Provide the (x, y) coordinate of the cell's center where the given text is located.  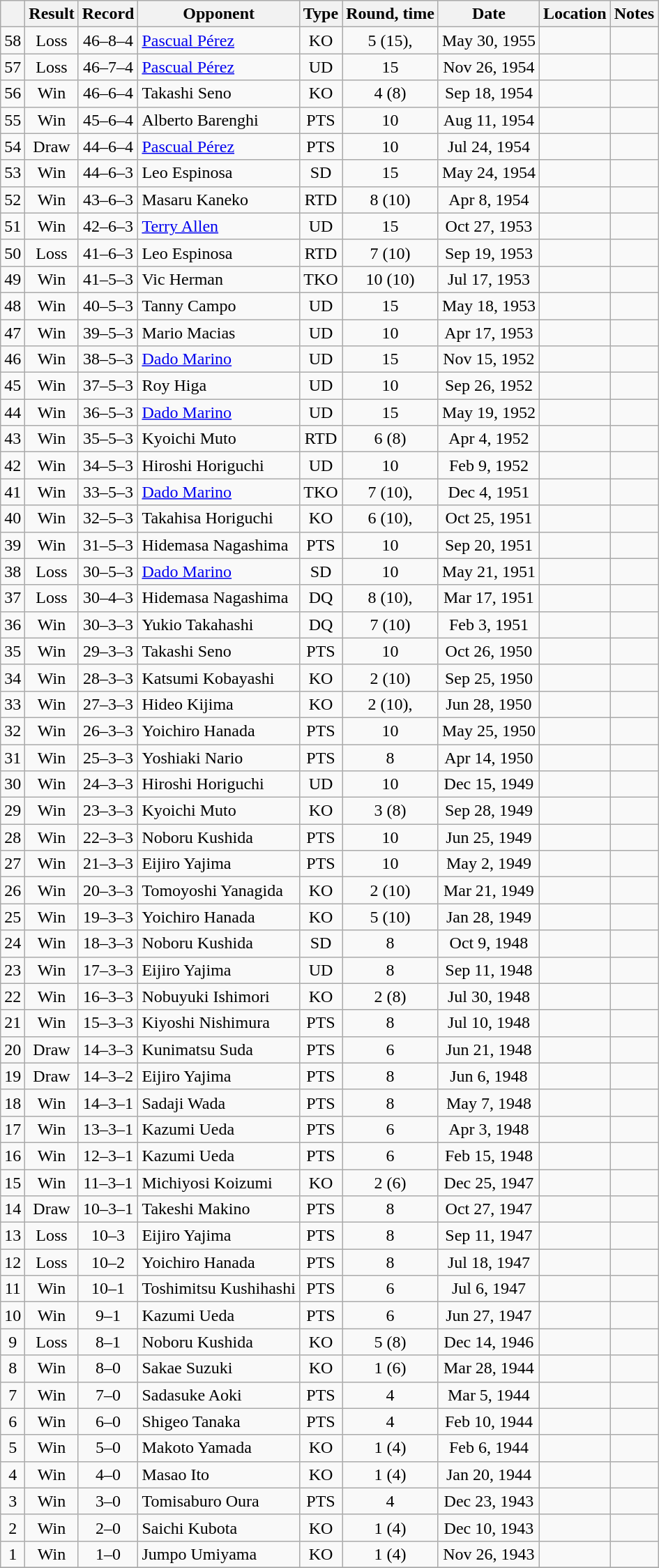
Roy Higa (219, 386)
Katsumi Kobayashi (219, 678)
10 (10) (391, 279)
16–3–3 (108, 996)
Jan 28, 1949 (488, 917)
8 (10), (391, 598)
Feb 6, 1944 (488, 1448)
24–3–3 (108, 784)
18 (13, 1103)
1 (13, 1554)
Saichi Kubota (219, 1528)
Masaru Kaneko (219, 200)
Location (575, 14)
Oct 26, 1950 (488, 651)
44–6–3 (108, 173)
Yukio Takahashi (219, 625)
22 (13, 996)
48 (13, 306)
40 (13, 518)
Oct 25, 1951 (488, 518)
28–3–3 (108, 678)
39 (13, 545)
2 (10), (391, 704)
33–5–3 (108, 492)
44–6–4 (108, 147)
30 (13, 784)
Oct 27, 1953 (488, 226)
Dec 10, 1943 (488, 1528)
Apr 4, 1952 (488, 439)
19–3–3 (108, 917)
58 (13, 40)
30–4–3 (108, 598)
9–1 (108, 1315)
42–6–3 (108, 226)
25–3–3 (108, 757)
36 (13, 625)
Vic Herman (219, 279)
Alberto Barenghi (219, 120)
16 (13, 1156)
32 (13, 731)
Shigeo Tanaka (219, 1421)
5 (13, 1448)
32–5–3 (108, 518)
May 2, 1949 (488, 864)
2–0 (108, 1528)
Sadasuke Aoki (219, 1395)
13 (13, 1236)
Michiyosi Koizumi (219, 1183)
Jun 21, 1948 (488, 1050)
14–3–3 (108, 1050)
Sep 11, 1948 (488, 970)
4–0 (108, 1474)
6–0 (108, 1421)
27–3–3 (108, 704)
54 (13, 147)
31–5–3 (108, 545)
44 (13, 412)
Dec 4, 1951 (488, 492)
Tanny Campo (219, 306)
Mar 5, 1944 (488, 1395)
Feb 9, 1952 (488, 465)
7 (10), (391, 492)
Jumpo Umiyama (219, 1554)
Oct 27, 1947 (488, 1209)
Jan 20, 1944 (488, 1474)
Jun 25, 1949 (488, 837)
Terry Allen (219, 226)
14 (13, 1209)
Apr 14, 1950 (488, 757)
45–6–4 (108, 120)
56 (13, 94)
Nobuyuki Ishimori (219, 996)
41 (13, 492)
3 (8) (391, 811)
Nov 26, 1954 (488, 67)
Feb 10, 1944 (488, 1421)
27 (13, 864)
36–5–3 (108, 412)
8–1 (108, 1342)
May 21, 1951 (488, 572)
57 (13, 67)
5–0 (108, 1448)
May 7, 1948 (488, 1103)
10–3 (108, 1236)
Record (108, 14)
Sep 19, 1953 (488, 253)
9 (13, 1342)
Notes (634, 14)
20–3–3 (108, 890)
Jun 6, 1948 (488, 1076)
Sakae Suzuki (219, 1368)
Toshimitsu Kushihashi (219, 1289)
Jul 10, 1948 (488, 1023)
52 (13, 200)
41–5–3 (108, 279)
7–0 (108, 1395)
Nov 26, 1943 (488, 1554)
Mario Macias (219, 333)
2 (13, 1528)
21–3–3 (108, 864)
Mar 17, 1951 (488, 598)
17 (13, 1129)
23 (13, 970)
Sep 20, 1951 (488, 545)
Type (321, 14)
42 (13, 465)
8–0 (108, 1368)
46–8–4 (108, 40)
24 (13, 943)
6 (10), (391, 518)
46–7–4 (108, 67)
May 30, 1955 (488, 40)
43–6–3 (108, 200)
37–5–3 (108, 386)
Opponent (219, 14)
11–3–1 (108, 1183)
35 (13, 651)
Masao Ito (219, 1474)
12–3–1 (108, 1156)
45 (13, 386)
10–1 (108, 1289)
38 (13, 572)
Hideo Kijima (219, 704)
Sadaji Wada (219, 1103)
30–3–3 (108, 625)
30–5–3 (108, 572)
51 (13, 226)
46 (13, 359)
Sep 18, 1954 (488, 94)
39–5–3 (108, 333)
Dec 25, 1947 (488, 1183)
35–5–3 (108, 439)
26–3–3 (108, 731)
13–3–1 (108, 1129)
May 25, 1950 (488, 731)
Apr 8, 1954 (488, 200)
Sep 28, 1949 (488, 811)
3 (13, 1501)
Apr 3, 1948 (488, 1129)
Tomoyoshi Yanagida (219, 890)
38–5–3 (108, 359)
49 (13, 279)
47 (13, 333)
40–5–3 (108, 306)
May 24, 1954 (488, 173)
18–3–3 (108, 943)
Takahisa Horiguchi (219, 518)
Sep 11, 1947 (488, 1236)
10–2 (108, 1262)
Apr 17, 1953 (488, 333)
41–6–3 (108, 253)
28 (13, 837)
Jul 17, 1953 (488, 279)
53 (13, 173)
5 (10) (391, 917)
19 (13, 1076)
29 (13, 811)
Tomisaburo Oura (219, 1501)
Jul 18, 1947 (488, 1262)
Mar 28, 1944 (488, 1368)
11 (13, 1289)
May 19, 1952 (488, 412)
50 (13, 253)
Round, time (391, 14)
6 (8) (391, 439)
Result (52, 14)
7 (13, 1395)
Jul 30, 1948 (488, 996)
Dec 23, 1943 (488, 1501)
Kiyoshi Nishimura (219, 1023)
Dec 15, 1949 (488, 784)
14–3–1 (108, 1103)
Jun 27, 1947 (488, 1315)
Dec 14, 1946 (488, 1342)
Jun 28, 1950 (488, 704)
1 (6) (391, 1368)
31 (13, 757)
Jul 24, 1954 (488, 147)
Takeshi Makino (219, 1209)
29–3–3 (108, 651)
34 (13, 678)
26 (13, 890)
2 (6) (391, 1183)
Oct 9, 1948 (488, 943)
Feb 3, 1951 (488, 625)
21 (13, 1023)
2 (8) (391, 996)
12 (13, 1262)
8 (10) (391, 200)
37 (13, 598)
Date (488, 14)
Yoshiaki Nario (219, 757)
Nov 15, 1952 (488, 359)
23–3–3 (108, 811)
33 (13, 704)
Sep 26, 1952 (488, 386)
5 (15), (391, 40)
May 18, 1953 (488, 306)
5 (8) (391, 1342)
55 (13, 120)
Sep 25, 1950 (488, 678)
Aug 11, 1954 (488, 120)
25 (13, 917)
34–5–3 (108, 465)
43 (13, 439)
46–6–4 (108, 94)
Makoto Yamada (219, 1448)
4 (8) (391, 94)
14–3–2 (108, 1076)
10–3–1 (108, 1209)
3–0 (108, 1501)
22–3–3 (108, 837)
Feb 15, 1948 (488, 1156)
Kunimatsu Suda (219, 1050)
Mar 21, 1949 (488, 890)
15–3–3 (108, 1023)
1–0 (108, 1554)
20 (13, 1050)
17–3–3 (108, 970)
Jul 6, 1947 (488, 1289)
